For the text-containing cell, return its midpoint in [X, Y] coordinate format. 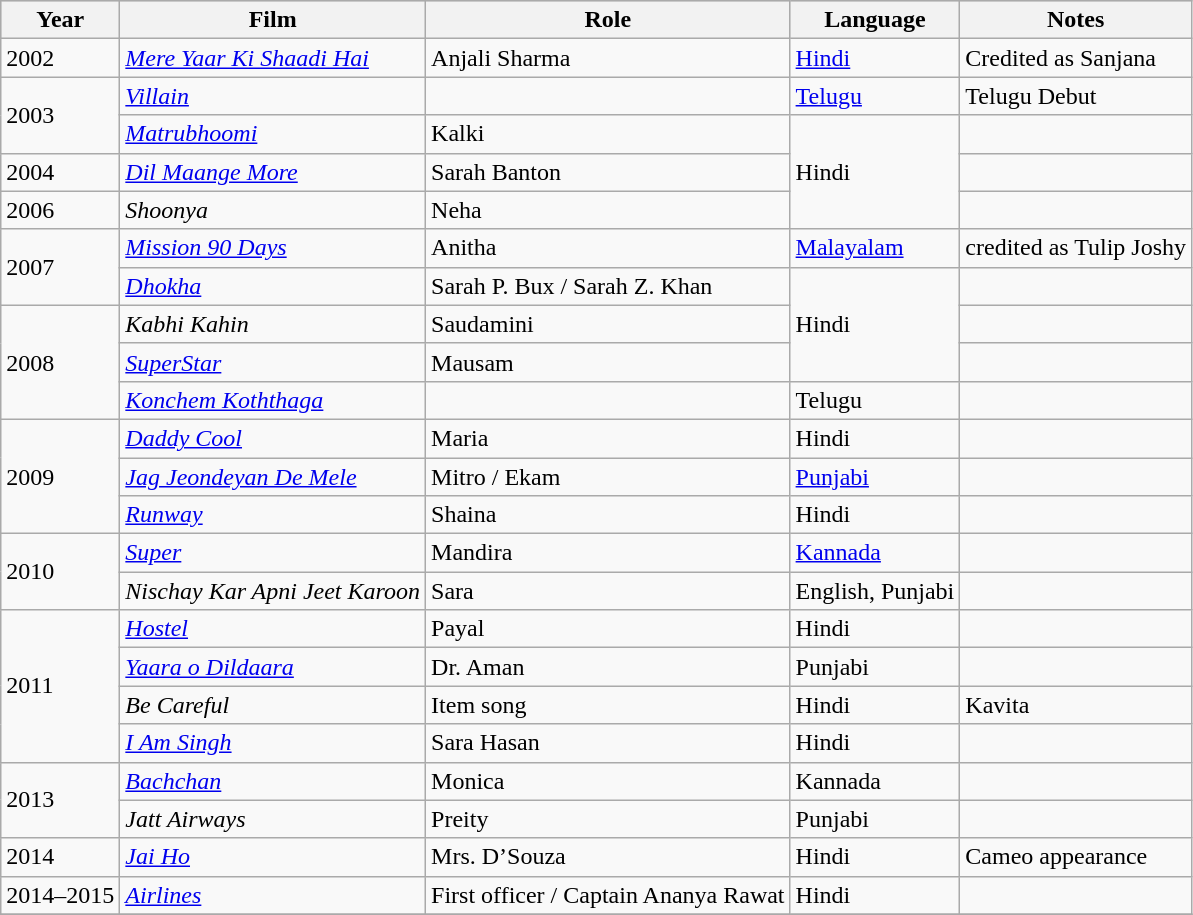
2014 [60, 857]
Kabhi Kahin [273, 324]
Konchem Koththaga [273, 400]
2009 [60, 476]
English, Punjabi [875, 591]
I Am Singh [273, 743]
Bachchan [273, 781]
Matrubhoomi [273, 134]
2013 [60, 800]
Hostel [273, 629]
Dil Maange More [273, 172]
2008 [60, 362]
First officer / Captain Ananya Rawat [608, 895]
2011 [60, 686]
credited as Tulip Joshy [1076, 248]
Shoonya [273, 210]
Credited as Sanjana [1076, 58]
Nischay Kar Apni Jeet Karoon [273, 591]
Film [273, 20]
Language [875, 20]
Jai Ho [273, 857]
Payal [608, 629]
Sara Hasan [608, 743]
SuperStar [273, 362]
Malayalam [875, 248]
Preity [608, 819]
Be Careful [273, 705]
Kalki [608, 134]
Saudamini [608, 324]
Kavita [1076, 705]
2004 [60, 172]
Dr. Aman [608, 667]
2010 [60, 572]
Daddy Cool [273, 438]
2003 [60, 115]
Yaara o Dildaara [273, 667]
Monica [608, 781]
Jag Jeondeyan De Mele [273, 477]
Notes [1076, 20]
Mausam [608, 362]
Dhokha [273, 286]
Mrs. D’Souza [608, 857]
Mitro / Ekam [608, 477]
Year [60, 20]
Anjali Sharma [608, 58]
2006 [60, 210]
Jatt Airways [273, 819]
Villain [273, 96]
Maria [608, 438]
Mandira [608, 553]
Sarah P. Bux / Sarah Z. Khan [608, 286]
Runway [273, 515]
Telugu Debut [1076, 96]
Item song [608, 705]
Neha [608, 210]
Sara [608, 591]
Anitha [608, 248]
2007 [60, 267]
Sarah Banton [608, 172]
Mission 90 Days [273, 248]
Airlines [273, 895]
2002 [60, 58]
Mere Yaar Ki Shaadi Hai [273, 58]
Cameo appearance [1076, 857]
2014–2015 [60, 895]
Super [273, 553]
Role [608, 20]
Shaina [608, 515]
